Capture the cell that displays the provided text and extract its (X, Y) central coordinate. 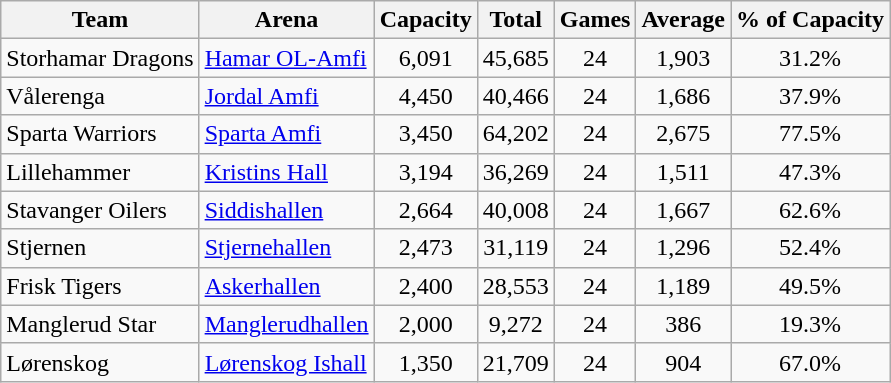
Capacity (426, 20)
28,553 (516, 286)
2,400 (426, 286)
1,189 (684, 286)
1,296 (684, 248)
Frisk Tigers (100, 286)
Manglerudhallen (286, 324)
36,269 (516, 172)
Manglerud Star (100, 324)
40,008 (516, 210)
2,000 (426, 324)
49.5% (810, 286)
1,350 (426, 362)
Lørenskog (100, 362)
67.0% (810, 362)
Stjernen (100, 248)
1,511 (684, 172)
47.3% (810, 172)
2,473 (426, 248)
Askerhallen (286, 286)
Average (684, 20)
77.5% (810, 134)
Total (516, 20)
Sparta Warriors (100, 134)
Siddishallen (286, 210)
Lørenskog Ishall (286, 362)
Lillehammer (100, 172)
37.9% (810, 96)
21,709 (516, 362)
31.2% (810, 58)
Sparta Amfi (286, 134)
3,194 (426, 172)
1,667 (684, 210)
Team (100, 20)
31,119 (516, 248)
Stavanger Oilers (100, 210)
9,272 (516, 324)
52.4% (810, 248)
% of Capacity (810, 20)
19.3% (810, 324)
Kristins Hall (286, 172)
Hamar OL-Amfi (286, 58)
45,685 (516, 58)
4,450 (426, 96)
6,091 (426, 58)
Jordal Amfi (286, 96)
Games (595, 20)
Arena (286, 20)
1,686 (684, 96)
3,450 (426, 134)
62.6% (810, 210)
Stjernehallen (286, 248)
1,903 (684, 58)
64,202 (516, 134)
Storhamar Dragons (100, 58)
386 (684, 324)
40,466 (516, 96)
904 (684, 362)
2,675 (684, 134)
Vålerenga (100, 96)
2,664 (426, 210)
